Locate the cell with the specified text and output its (X, Y) center coordinate. 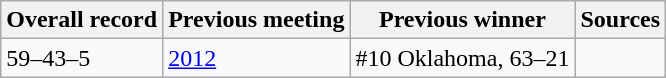
Previous winner (462, 20)
Previous meeting (256, 20)
Overall record (82, 20)
2012 (256, 58)
#10 Oklahoma, 63–21 (462, 58)
59–43–5 (82, 58)
Sources (620, 20)
